Provide the [X, Y] coordinate of the cell's center where the given text is located.  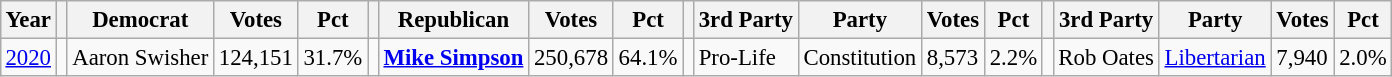
8,573 [952, 57]
250,678 [572, 57]
Aaron Swisher [140, 57]
124,151 [256, 57]
Mike Simpson [453, 57]
31.7% [332, 57]
Libertarian [1215, 57]
7,940 [1302, 57]
Democrat [140, 20]
64.1% [648, 57]
2.0% [1363, 57]
Constitution [860, 57]
2020 [28, 57]
Republican [453, 20]
2.2% [1013, 57]
Pro-Life [746, 57]
Rob Oates [1106, 57]
Year [28, 20]
